Scan for the cell matching the given text and deliver its (x, y) coordinate at center. 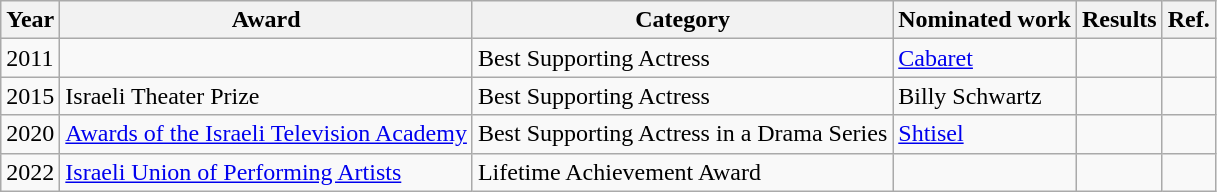
Shtisel (985, 134)
Year (30, 20)
Ref. (1188, 20)
Israeli Union of Performing Artists (266, 172)
2011 (30, 58)
Category (682, 20)
2020 (30, 134)
Israeli Theater Prize (266, 96)
Lifetime Achievement Award (682, 172)
Best Supporting Actress in a Drama Series (682, 134)
Award (266, 20)
Results (1119, 20)
2022 (30, 172)
Nominated work (985, 20)
Awards of the Israeli Television Academy (266, 134)
Cabaret (985, 58)
Billy Schwartz (985, 96)
2015 (30, 96)
